Determine the [X, Y] coordinate at the center of the cell enclosing the given text.  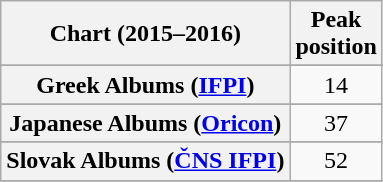
14 [336, 85]
Peakposition [336, 34]
52 [336, 161]
37 [336, 123]
Greek Albums (IFPI) [146, 85]
Slovak Albums (ČNS IFPI) [146, 161]
Japanese Albums (Oricon) [146, 123]
Chart (2015–2016) [146, 34]
